Pinpoint the cell where the given text exists, returning its [x, y] midpoint coordinate. 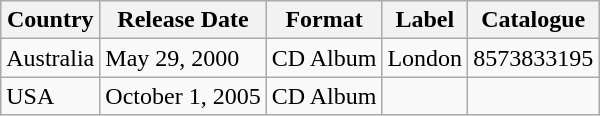
Release Date [183, 20]
London [425, 58]
Australia [50, 58]
Catalogue [534, 20]
USA [50, 96]
May 29, 2000 [183, 58]
October 1, 2005 [183, 96]
Country [50, 20]
Format [324, 20]
Label [425, 20]
8573833195 [534, 58]
